Detect which cell encompasses the target text, then output its (x, y) center coordinate. 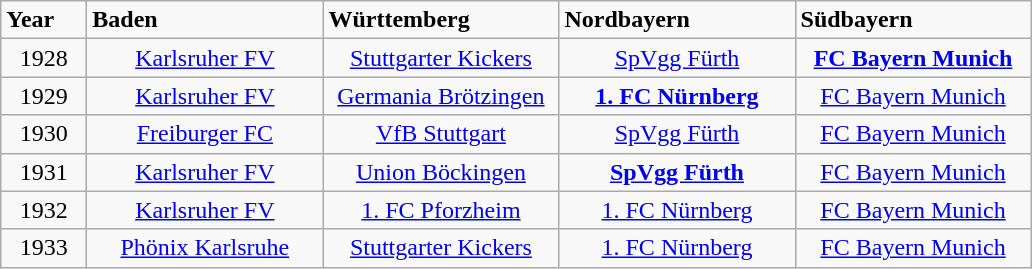
1928 (44, 58)
1933 (44, 248)
Nordbayern (677, 20)
Germania Brötzingen (441, 96)
1930 (44, 134)
1. FC Pforzheim (441, 210)
Phönix Karlsruhe (205, 248)
Südbayern (913, 20)
Baden (205, 20)
1929 (44, 96)
Union Böckingen (441, 172)
Württemberg (441, 20)
Freiburger FC (205, 134)
Year (44, 20)
1932 (44, 210)
1931 (44, 172)
VfB Stuttgart (441, 134)
